Identify which cell holds the provided text, then report its [X, Y] central coordinate. 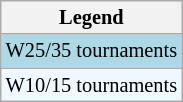
W25/35 tournaments [92, 51]
Legend [92, 17]
W10/15 tournaments [92, 85]
